Pinpoint the cell where the given text exists, returning its (x, y) midpoint coordinate. 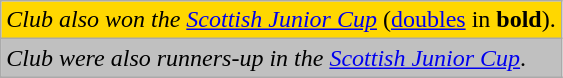
Club were also runners-up in the Scottish Junior Cup. (281, 58)
Club also won the Scottish Junior Cup (doubles in bold). (281, 20)
